Determine the [x, y] coordinate at the center of the cell enclosing the given text.  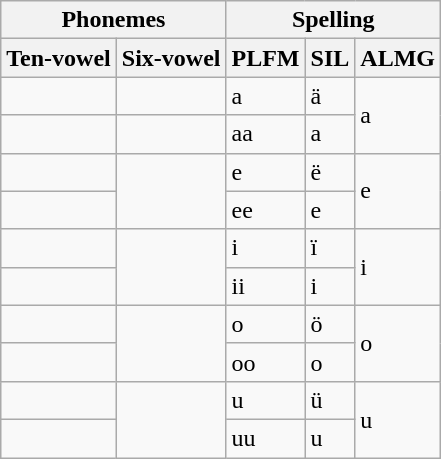
Phonemes [114, 20]
SIL [330, 58]
ä [330, 96]
Ten-vowel [59, 58]
aa [266, 134]
Spelling [334, 20]
ï [330, 248]
ö [330, 324]
ii [266, 286]
uu [266, 438]
ü [330, 400]
ee [266, 210]
ALMG [398, 58]
oo [266, 362]
ë [330, 172]
Six-vowel [171, 58]
PLFM [266, 58]
